Return the (x, y) coordinate for the center point of the cell that contains the specified text.  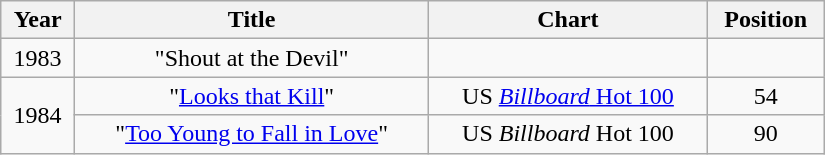
"Shout at the Devil" (252, 58)
Title (252, 20)
"Too Young to Fall in Love" (252, 134)
Position (766, 20)
1983 (38, 58)
Chart (568, 20)
"Looks that Kill" (252, 96)
Year (38, 20)
54 (766, 96)
1984 (38, 115)
90 (766, 134)
